Output the (X, Y) coordinate of the center of the cell containing the given text.  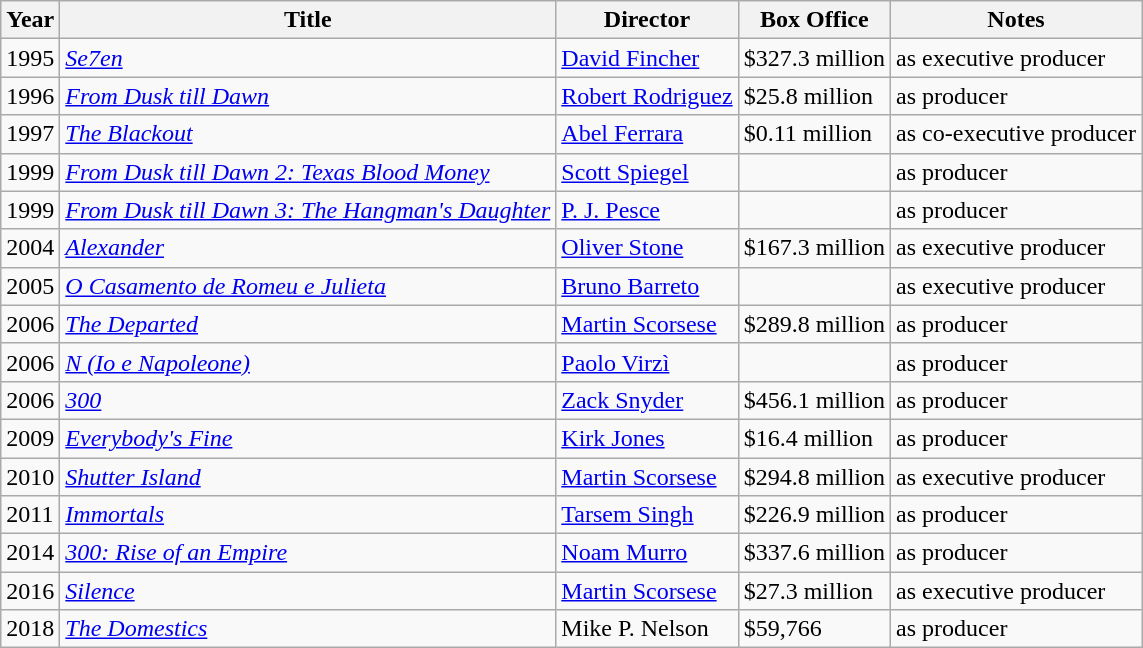
$327.3 million (814, 58)
$16.4 million (814, 438)
$27.3 million (814, 591)
Zack Snyder (647, 400)
Everybody's Fine (308, 438)
Robert Rodriguez (647, 96)
2009 (30, 438)
Se7en (308, 58)
$25.8 million (814, 96)
Shutter Island (308, 477)
Abel Ferrara (647, 134)
$0.11 million (814, 134)
Paolo Virzì (647, 362)
1995 (30, 58)
as co-executive producer (1016, 134)
1997 (30, 134)
Alexander (308, 248)
The Domestics (308, 629)
Title (308, 20)
O Casamento de Romeu e Julieta (308, 286)
The Departed (308, 324)
Box Office (814, 20)
2014 (30, 553)
$337.6 million (814, 553)
2010 (30, 477)
Director (647, 20)
Oliver Stone (647, 248)
$59,766 (814, 629)
$226.9 million (814, 515)
Mike P. Nelson (647, 629)
From Dusk till Dawn 3: The Hangman's Daughter (308, 210)
The Blackout (308, 134)
2016 (30, 591)
$294.8 million (814, 477)
300 (308, 400)
From Dusk till Dawn 2: Texas Blood Money (308, 172)
2004 (30, 248)
300: Rise of an Empire (308, 553)
Bruno Barreto (647, 286)
1996 (30, 96)
Silence (308, 591)
Immortals (308, 515)
2005 (30, 286)
Year (30, 20)
Scott Spiegel (647, 172)
2011 (30, 515)
$289.8 million (814, 324)
Kirk Jones (647, 438)
2018 (30, 629)
$456.1 million (814, 400)
Tarsem Singh (647, 515)
N (Io e Napoleone) (308, 362)
P. J. Pesce (647, 210)
From Dusk till Dawn (308, 96)
Noam Murro (647, 553)
David Fincher (647, 58)
$167.3 million (814, 248)
Notes (1016, 20)
